Determine the [x, y] coordinate at the center of the cell enclosing the given text.  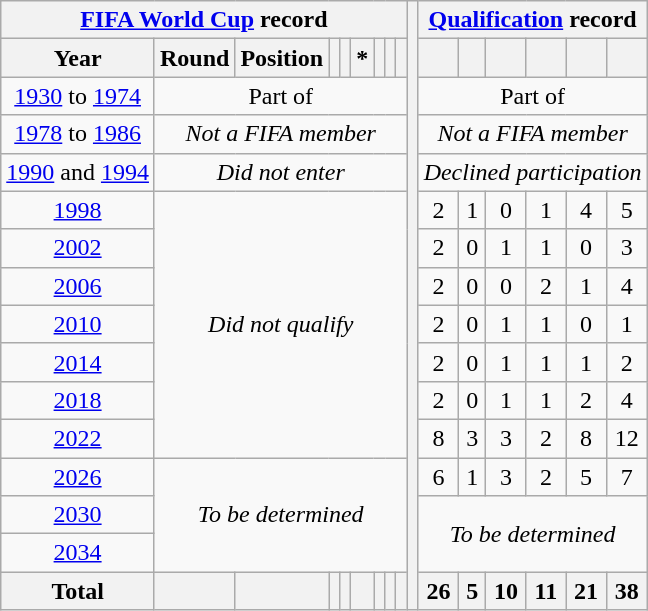
7 [626, 477]
12 [626, 438]
2006 [78, 286]
26 [438, 591]
2002 [78, 248]
6 [438, 477]
Did not enter [280, 172]
Did not qualify [280, 324]
* [362, 58]
Year [78, 58]
2018 [78, 400]
2030 [78, 515]
1930 to 1974 [78, 96]
2014 [78, 362]
2022 [78, 438]
21 [586, 591]
Declined participation [532, 172]
38 [626, 591]
10 [506, 591]
FIFA World Cup record [204, 20]
Total [78, 591]
Round [194, 58]
2026 [78, 477]
Position [282, 58]
1990 and 1994 [78, 172]
2010 [78, 324]
1998 [78, 210]
1978 to 1986 [78, 134]
2034 [78, 553]
Qualification record [532, 20]
11 [546, 591]
